Scan for the cell matching the given text and deliver its [X, Y] coordinate at center. 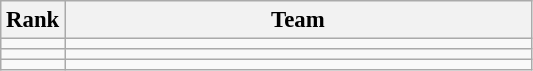
Rank [33, 20]
Team [298, 20]
